Return [x, y] of the center of cell containing provided text 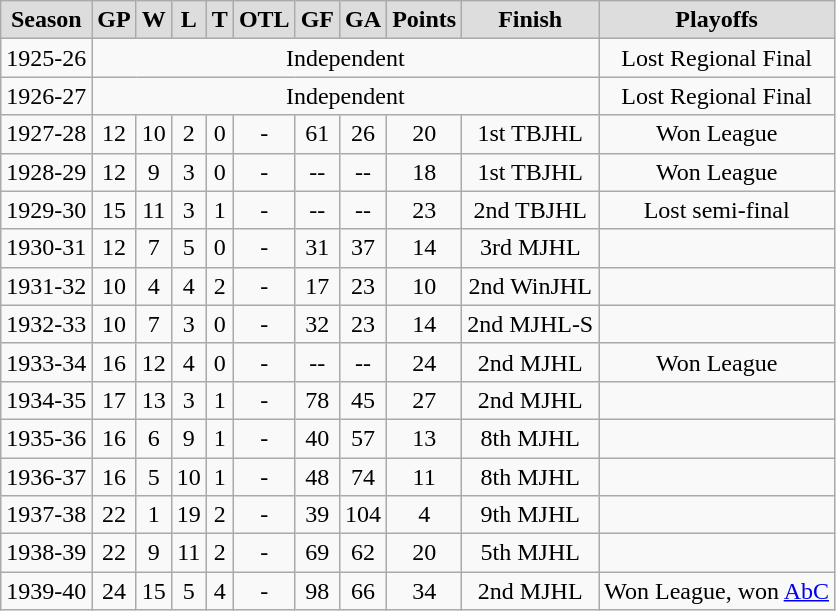
Points [424, 20]
39 [317, 515]
26 [364, 134]
78 [317, 400]
27 [424, 400]
1929-30 [46, 210]
T [220, 20]
1925-26 [46, 58]
1936-37 [46, 477]
2nd WinJHL [530, 286]
1931-32 [46, 286]
Playoffs [717, 20]
1928-29 [46, 172]
OTL [264, 20]
1933-34 [46, 362]
1934-35 [46, 400]
1932-33 [46, 324]
1939-40 [46, 591]
GF [317, 20]
48 [317, 477]
1937-38 [46, 515]
61 [317, 134]
GA [364, 20]
1935-36 [46, 438]
40 [317, 438]
W [154, 20]
57 [364, 438]
GP [114, 20]
9th MJHL [530, 515]
Season [46, 20]
1927-28 [46, 134]
74 [364, 477]
45 [364, 400]
1930-31 [46, 248]
5th MJHL [530, 553]
Finish [530, 20]
1938-39 [46, 553]
2nd TBJHL [530, 210]
L [188, 20]
31 [317, 248]
69 [317, 553]
62 [364, 553]
32 [317, 324]
37 [364, 248]
66 [364, 591]
98 [317, 591]
19 [188, 515]
1926-27 [46, 96]
3rd MJHL [530, 248]
Won League, won AbC [717, 591]
2nd MJHL-S [530, 324]
Lost semi-final [717, 210]
18 [424, 172]
104 [364, 515]
6 [154, 438]
34 [424, 591]
